Pinpoint the cell where the given text exists, returning its (x, y) midpoint coordinate. 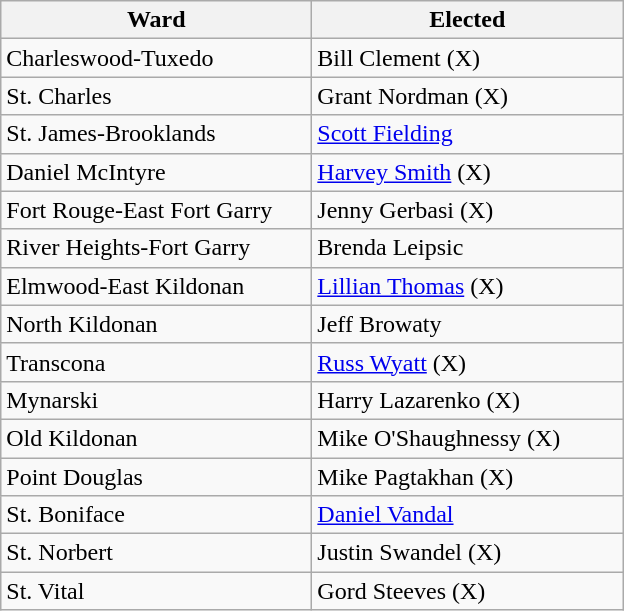
Daniel Vandal (468, 515)
North Kildonan (156, 324)
Jeff Browaty (468, 324)
Daniel McIntyre (156, 172)
St. Vital (156, 591)
Lillian Thomas (X) (468, 286)
Russ Wyatt (X) (468, 362)
Old Kildonan (156, 438)
Harvey Smith (X) (468, 172)
Grant Nordman (X) (468, 96)
Gord Steeves (X) (468, 591)
Ward (156, 20)
Transcona (156, 362)
St. Charles (156, 96)
Justin Swandel (X) (468, 553)
Elected (468, 20)
Mike Pagtakhan (X) (468, 477)
St. James-Brooklands (156, 134)
Point Douglas (156, 477)
Fort Rouge-East Fort Garry (156, 210)
Brenda Leipsic (468, 248)
Mike O'Shaughnessy (X) (468, 438)
Harry Lazarenko (X) (468, 400)
Mynarski (156, 400)
River Heights-Fort Garry (156, 248)
Scott Fielding (468, 134)
Elmwood-East Kildonan (156, 286)
St. Norbert (156, 553)
Bill Clement (X) (468, 58)
Charleswood-Tuxedo (156, 58)
St. Boniface (156, 515)
Jenny Gerbasi (X) (468, 210)
